Search for the cell housing the specified text and yield its [X, Y] center coordinate. 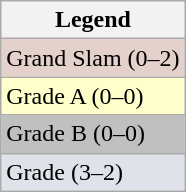
Grade B (0–0) [93, 134]
Grand Slam (0–2) [93, 58]
Grade (3–2) [93, 172]
Grade A (0–0) [93, 96]
Legend [93, 20]
